Identify which cell holds the provided text, then report its [x, y] central coordinate. 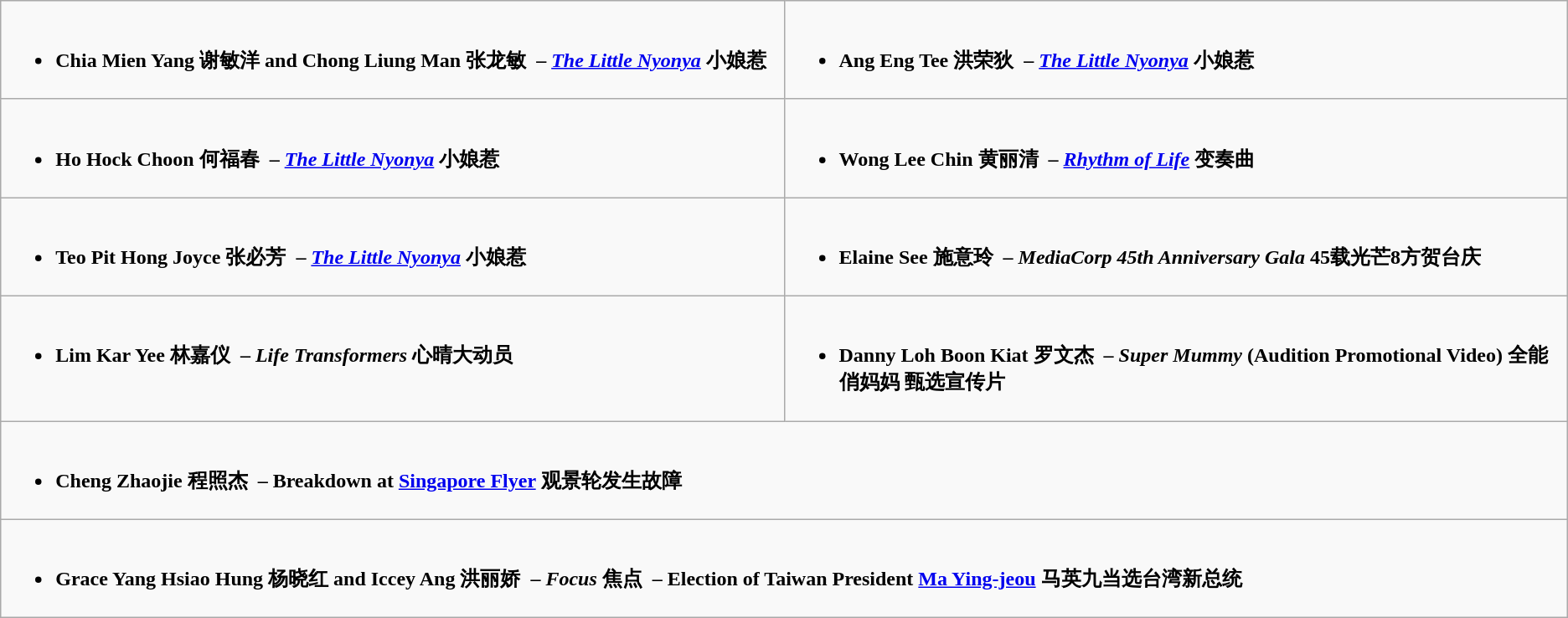
Ho Hock Choon 何福春 – The Little Nyonya 小娘惹 [392, 148]
Elaine See 施意玲 – MediaCorp 45th Anniversary Gala 45载光芒8方贺台庆 [1176, 247]
Wong Lee Chin 黄丽清 – Rhythm of Life 变奏曲 [1176, 148]
Cheng Zhaojie 程照杰 – Breakdown at Singapore Flyer 观景轮发生故障 [784, 470]
Teo Pit Hong Joyce 张必芳 – The Little Nyonya 小娘惹 [392, 247]
Danny Loh Boon Kiat 罗文杰 – Super Mummy (Audition Promotional Video) 全能俏妈妈 甄选宣传片 [1176, 358]
Chia Mien Yang 谢敏洋 and Chong Liung Man 张龙敏 – The Little Nyonya 小娘惹 [392, 50]
Ang Eng Tee 洪荣狄 – The Little Nyonya 小娘惹 [1176, 50]
Grace Yang Hsiao Hung 杨晓红 and Iccey Ang 洪丽娇 – Focus 焦点 – Election of Taiwan President Ma Ying-jeou 马英九当选台湾新总统 [784, 569]
Lim Kar Yee 林嘉仪 – Life Transformers 心晴大动员 [392, 358]
